For the text-containing cell, return its midpoint in (X, Y) coordinate format. 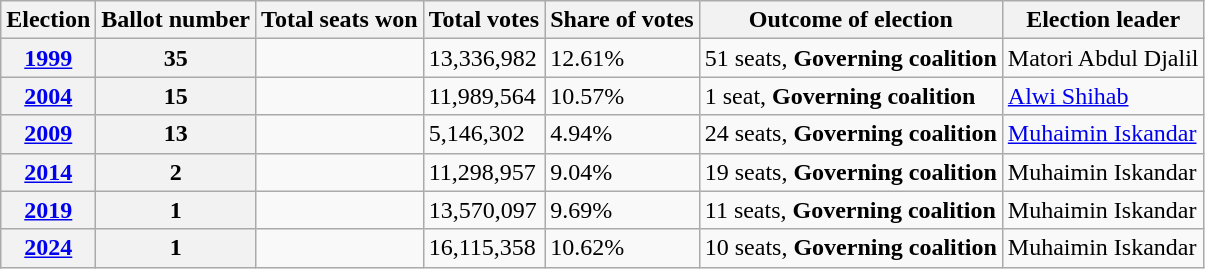
51 seats, Governing coalition (850, 58)
2019 (48, 210)
10.57% (622, 96)
13,570,097 (484, 210)
Alwi Shihab (1103, 96)
15 (176, 96)
Election leader (1103, 20)
11,989,564 (484, 96)
4.94% (622, 134)
2009 (48, 134)
11 seats, Governing coalition (850, 210)
Election (48, 20)
10 seats, Governing coalition (850, 248)
2004 (48, 96)
10.62% (622, 248)
13 (176, 134)
2014 (48, 172)
9.04% (622, 172)
Total votes (484, 20)
1999 (48, 58)
Ballot number (176, 20)
Total seats won (340, 20)
24 seats, Governing coalition (850, 134)
11,298,957 (484, 172)
2024 (48, 248)
Outcome of election (850, 20)
2 (176, 172)
35 (176, 58)
12.61% (622, 58)
1 seat, Governing coalition (850, 96)
16,115,358 (484, 248)
5,146,302 (484, 134)
Matori Abdul Djalil (1103, 58)
13,336,982 (484, 58)
Share of votes (622, 20)
19 seats, Governing coalition (850, 172)
9.69% (622, 210)
